Provide the (X, Y) coordinate of the cell's center where the given text is located.  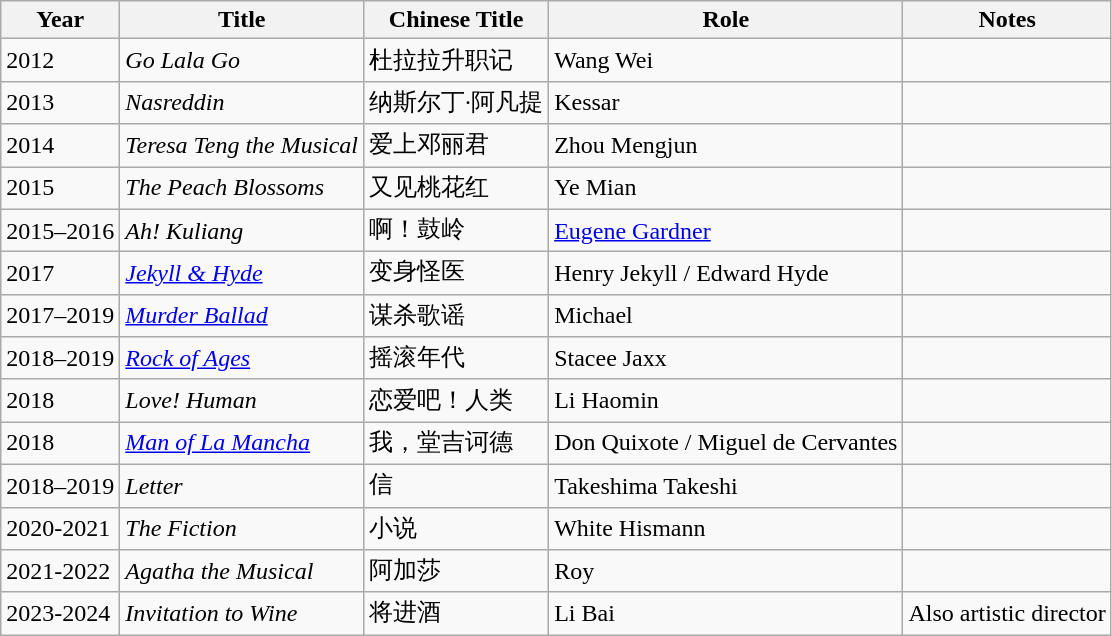
Kessar (726, 102)
2015–2016 (60, 230)
啊！鼓岭 (456, 230)
Don Quixote / Miguel de Cervantes (726, 444)
2012 (60, 60)
Michael (726, 316)
2021-2022 (60, 572)
2023-2024 (60, 614)
Li Haomin (726, 400)
爱上邓丽君 (456, 146)
Henry Jekyll / Edward Hyde (726, 274)
2013 (60, 102)
2017 (60, 274)
2017–2019 (60, 316)
变身怪医 (456, 274)
阿加莎 (456, 572)
Ye Mian (726, 188)
Jekyll & Hyde (242, 274)
Takeshima Takeshi (726, 486)
Rock of Ages (242, 358)
纳斯尔丁·阿凡提 (456, 102)
Role (726, 20)
杜拉拉升职记 (456, 60)
Chinese Title (456, 20)
又见桃花红 (456, 188)
Letter (242, 486)
Ah! Kuliang (242, 230)
恋爱吧！人类 (456, 400)
Year (60, 20)
将进酒 (456, 614)
Invitation to Wine (242, 614)
The Peach Blossoms (242, 188)
摇滚年代 (456, 358)
Nasreddin (242, 102)
Teresa Teng the Musical (242, 146)
信 (456, 486)
2020-2021 (60, 528)
小说 (456, 528)
Wang Wei (726, 60)
Zhou Mengjun (726, 146)
White Hismann (726, 528)
Title (242, 20)
Love! Human (242, 400)
Eugene Gardner (726, 230)
谋杀歌谣 (456, 316)
Murder Ballad (242, 316)
2015 (60, 188)
Stacee Jaxx (726, 358)
Also artistic director (1007, 614)
我，堂吉诃德 (456, 444)
Agatha the Musical (242, 572)
Roy (726, 572)
Notes (1007, 20)
Go Lala Go (242, 60)
The Fiction (242, 528)
Li Bai (726, 614)
2014 (60, 146)
Man of La Mancha (242, 444)
